Search for the cell housing the specified text and yield its [x, y] center coordinate. 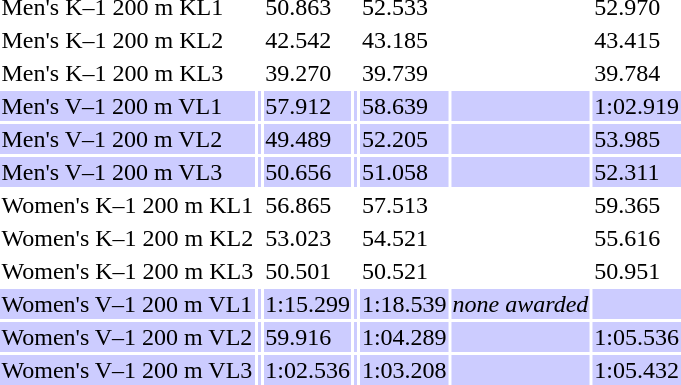
Men's V–1 200 m VL1 [128, 106]
1:05.432 [637, 370]
43.185 [404, 40]
Men's V–1 200 m VL3 [128, 172]
Women's V–1 200 m VL3 [128, 370]
Women's K–1 200 m KL3 [128, 271]
Women's K–1 200 m KL2 [128, 238]
58.639 [404, 106]
50.501 [308, 271]
Women's V–1 200 m VL1 [128, 304]
Men's K–1 200 m KL2 [128, 40]
55.616 [637, 238]
54.521 [404, 238]
Men's V–1 200 m VL2 [128, 139]
53.985 [637, 139]
59.365 [637, 205]
Women's K–1 200 m KL1 [128, 205]
1:18.539 [404, 304]
51.058 [404, 172]
39.739 [404, 73]
Men's K–1 200 m KL3 [128, 73]
1:02.919 [637, 106]
43.415 [637, 40]
1:15.299 [308, 304]
49.489 [308, 139]
52.205 [404, 139]
1:03.208 [404, 370]
57.912 [308, 106]
none awarded [520, 304]
53.023 [308, 238]
1:02.536 [308, 370]
59.916 [308, 337]
42.542 [308, 40]
57.513 [404, 205]
52.311 [637, 172]
50.521 [404, 271]
39.270 [308, 73]
1:04.289 [404, 337]
Women's V–1 200 m VL2 [128, 337]
56.865 [308, 205]
1:05.536 [637, 337]
39.784 [637, 73]
50.951 [637, 271]
50.656 [308, 172]
